Detect which cell encompasses the target text, then output its (x, y) center coordinate. 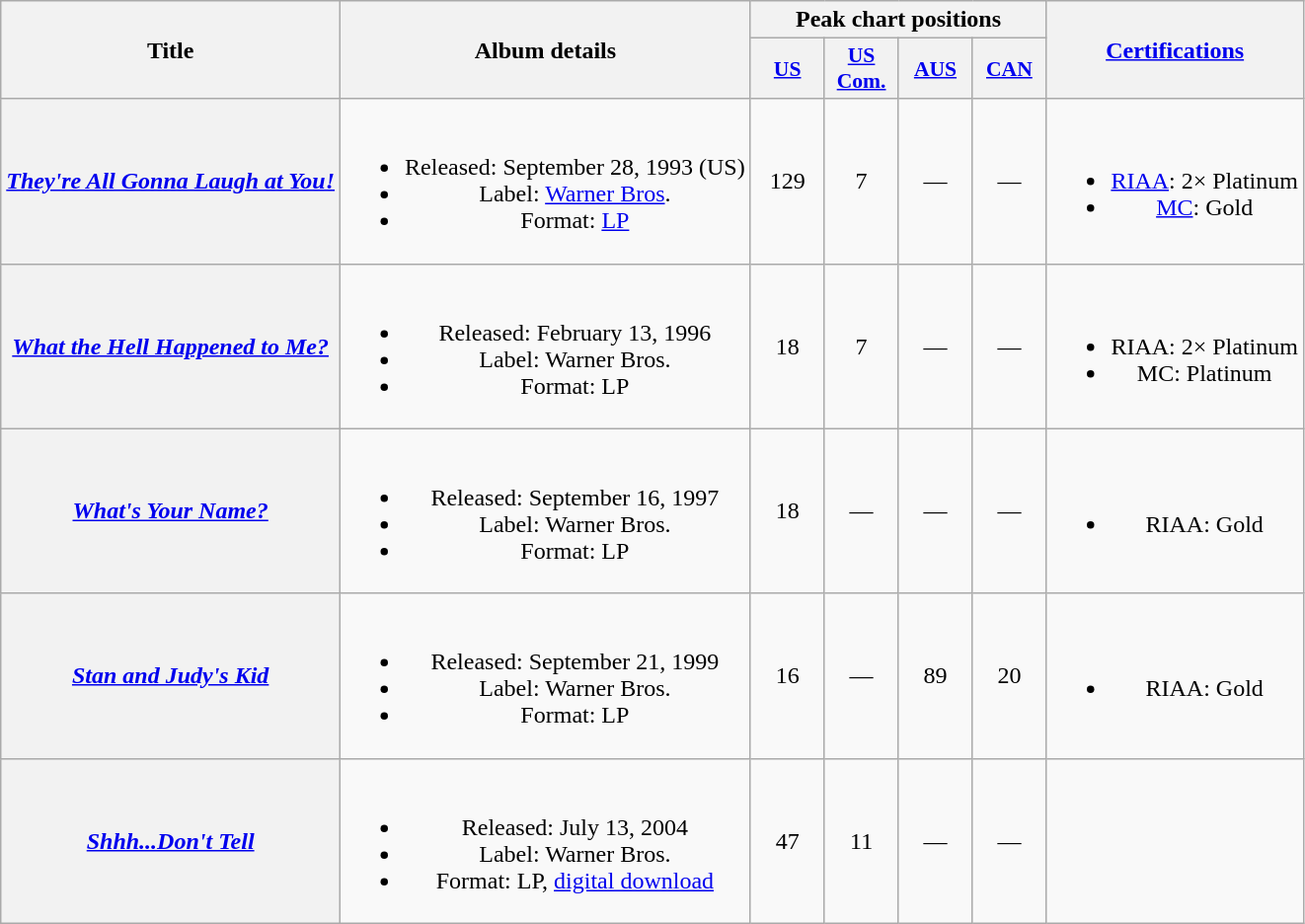
Stan and Judy's Kid (171, 675)
Released: September 21, 1999Label: Warner Bros.Format: LP (546, 675)
Album details (546, 49)
89 (936, 675)
What's Your Name? (171, 511)
Released: September 16, 1997Label: Warner Bros.Format: LP (546, 511)
Certifications (1175, 49)
Peak chart positions (898, 20)
USCom. (861, 69)
20 (1009, 675)
What the Hell Happened to Me? (171, 346)
11 (861, 841)
Released: July 13, 2004Label: Warner Bros.Format: LP, digital download (546, 841)
CAN (1009, 69)
Released: September 28, 1993 (US)Label: Warner Bros.Format: LP (546, 182)
Released: February 13, 1996Label: Warner Bros.Format: LP (546, 346)
16 (788, 675)
US (788, 69)
AUS (936, 69)
129 (788, 182)
RIAA: 2× PlatinumMC: Platinum (1175, 346)
They're All Gonna Laugh at You! (171, 182)
RIAA: 2× Platinum MC: Gold (1175, 182)
Shhh...Don't Tell (171, 841)
Title (171, 49)
47 (788, 841)
